Output the (X, Y) coordinate of the center of the cell containing the given text.  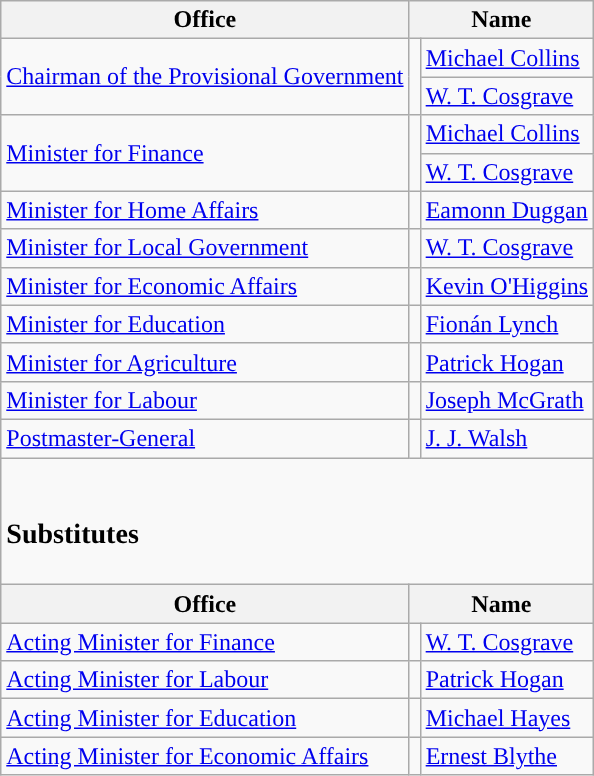
Acting Minister for Finance (205, 642)
Acting Minister for Education (205, 718)
Minister for Finance (205, 153)
Minister for Local Government (205, 248)
Minister for Agriculture (205, 362)
Acting Minister for Labour (205, 680)
Acting Minister for Economic Affairs (205, 756)
Eamonn Duggan (506, 210)
J. J. Walsh (506, 438)
Substitutes (298, 522)
Minister for Home Affairs (205, 210)
Joseph McGrath (506, 400)
Minister for Education (205, 324)
Fionán Lynch (506, 324)
Kevin O'Higgins (506, 286)
Chairman of the Provisional Government (205, 77)
Minister for Economic Affairs (205, 286)
Ernest Blythe (506, 756)
Minister for Labour (205, 400)
Michael Hayes (506, 718)
Postmaster-General (205, 438)
